Return (x, y) of the center of cell containing provided text 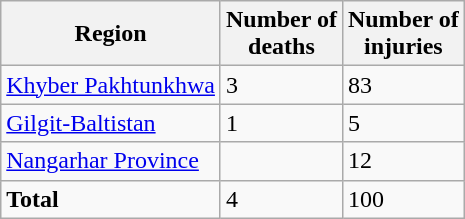
12 (403, 161)
Region (111, 34)
Gilgit-Baltistan (111, 123)
Number ofdeaths (281, 34)
Number ofinjuries (403, 34)
Total (111, 199)
5 (403, 123)
3 (281, 85)
83 (403, 85)
Khyber Pakhtunkhwa (111, 85)
4 (281, 199)
Nangarhar Province (111, 161)
1 (281, 123)
100 (403, 199)
